Return (x, y) of the center of cell containing provided text 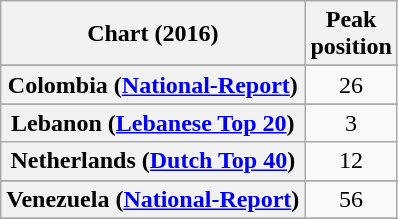
56 (351, 199)
26 (351, 85)
Chart (2016) (153, 34)
12 (351, 161)
Netherlands (Dutch Top 40) (153, 161)
Peakposition (351, 34)
3 (351, 123)
Venezuela (National-Report) (153, 199)
Colombia (National-Report) (153, 85)
Lebanon (Lebanese Top 20) (153, 123)
